For the text-containing cell, return its midpoint in (x, y) coordinate format. 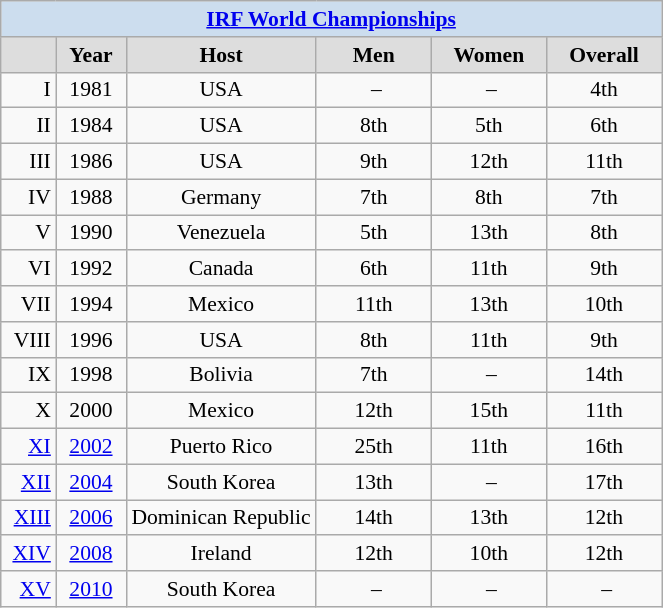
X (28, 411)
Men (374, 55)
Dominican Republic (221, 518)
1984 (91, 126)
IV (28, 197)
2008 (91, 554)
2010 (91, 589)
Bolivia (221, 375)
I (28, 90)
IX (28, 375)
2002 (91, 447)
XV (28, 589)
XIII (28, 518)
2004 (91, 482)
Ireland (221, 554)
Women (488, 55)
25th (374, 447)
XI (28, 447)
1994 (91, 304)
Host (221, 55)
XII (28, 482)
Venezuela (221, 233)
VI (28, 269)
XIV (28, 554)
Canada (221, 269)
1996 (91, 340)
II (28, 126)
17th (604, 482)
VII (28, 304)
III (28, 162)
2000 (91, 411)
4th (604, 90)
Puerto Rico (221, 447)
Year (91, 55)
VIII (28, 340)
1981 (91, 90)
1990 (91, 233)
2006 (91, 518)
Overall (604, 55)
1998 (91, 375)
1988 (91, 197)
15th (488, 411)
IRF World Championships (332, 19)
Germany (221, 197)
V (28, 233)
1986 (91, 162)
1992 (91, 269)
16th (604, 447)
